Capture the cell that displays the provided text and extract its [x, y] central coordinate. 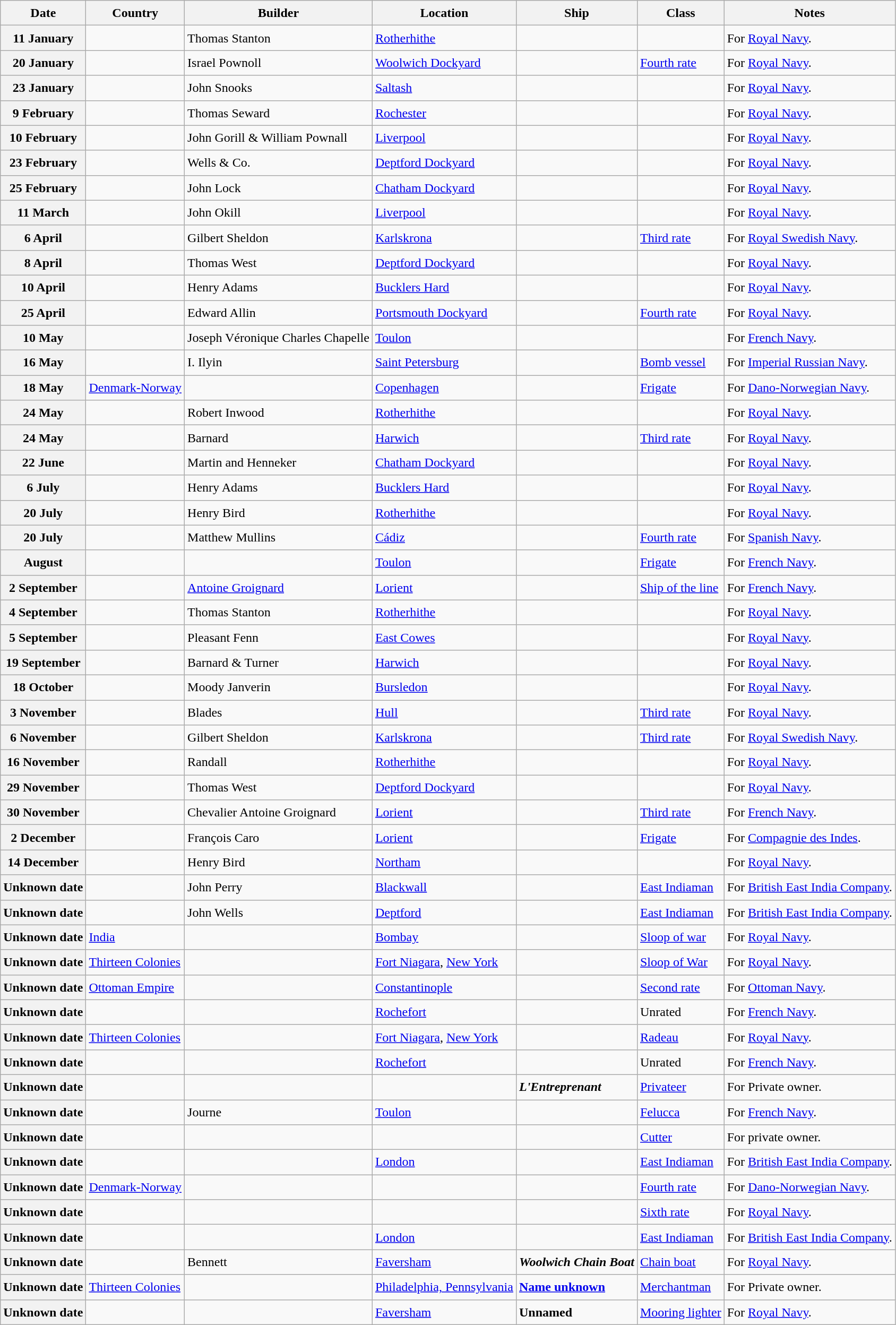
Sloop of War [680, 962]
20 January [44, 63]
6 April [44, 238]
Northam [444, 862]
John Perry [279, 888]
John Lock [279, 188]
East Cowes [444, 637]
29 November [44, 788]
Blades [279, 712]
18 October [44, 687]
For Ottoman Navy. [809, 987]
Moody Janverin [279, 687]
Second rate [680, 987]
Bursledon [444, 687]
Ottoman Empire [135, 987]
Deptford [444, 912]
Wells & Co. [279, 162]
Blackwall [444, 888]
For Imperial Russian Navy. [809, 363]
18 May [44, 388]
11 January [44, 38]
Sixth rate [680, 1212]
25 April [44, 313]
Randall [279, 762]
Copenhagen [444, 388]
Radeau [680, 1037]
Builder [279, 13]
India [135, 937]
Woolwich Chain Boat [576, 1262]
6 November [44, 738]
Ship of the line [680, 587]
2 December [44, 838]
Notes [809, 13]
23 February [44, 162]
Pleasant Fenn [279, 637]
23 January [44, 88]
Hull [444, 712]
I. Ilyin [279, 363]
Country [135, 13]
Philadelphia, Pennsylvania [444, 1287]
16 November [44, 762]
4 September [44, 613]
Location [444, 13]
Class [680, 13]
Barnard & Turner [279, 662]
Thomas Seward [279, 113]
Name unknown [576, 1287]
Sloop of war [680, 937]
Felucca [680, 1113]
10 April [44, 288]
14 December [44, 862]
11 March [44, 212]
Cádiz [444, 537]
Constantinople [444, 987]
Privateer [680, 1087]
Matthew Mullins [279, 537]
Portsmouth Dockyard [444, 313]
Joseph Véronique Charles Chapelle [279, 338]
Journe [279, 1113]
30 November [44, 812]
For private owner. [809, 1137]
Woolwich Dockyard [444, 63]
John Gorill & William Pownall [279, 138]
Saint Petersburg [444, 363]
Saltash [444, 88]
Cutter [680, 1137]
Chain boat [680, 1262]
Chevalier Antoine Groignard [279, 812]
10 May [44, 338]
22 June [44, 463]
Date [44, 13]
Unnamed [576, 1312]
John Wells [279, 912]
Bennett [279, 1262]
8 April [44, 262]
Ship [576, 13]
19 September [44, 662]
Israel Pownoll [279, 63]
For Compagnie des Indes. [809, 838]
16 May [44, 363]
Merchantman [680, 1287]
Bomb vessel [680, 363]
5 September [44, 637]
John Snooks [279, 88]
John Okill [279, 212]
Bombay [444, 937]
9 February [44, 113]
August [44, 563]
L'Entreprenant [576, 1087]
Edward Allin [279, 313]
Mooring lighter [680, 1312]
Antoine Groignard [279, 587]
25 February [44, 188]
2 September [44, 587]
3 November [44, 712]
Martin and Henneker [279, 463]
Robert Inwood [279, 413]
Barnard [279, 437]
François Caro [279, 838]
Rochester [444, 113]
For Spanish Navy. [809, 537]
6 July [44, 487]
10 February [44, 138]
